Extract the [x, y] coordinate from the center of the cell holding the provided text.  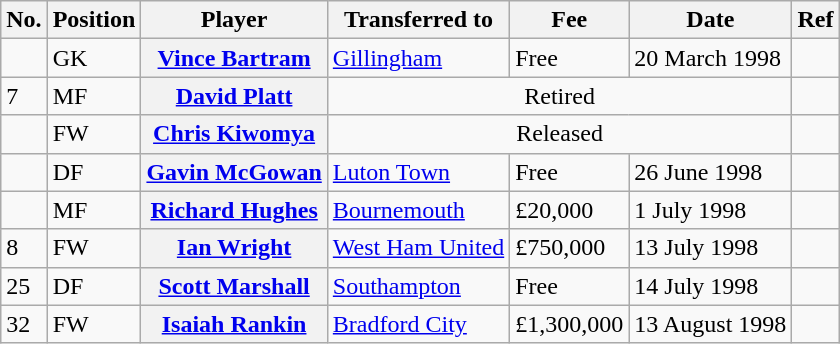
Luton Town [418, 172]
25 [24, 286]
14 July 1998 [710, 286]
No. [24, 20]
Gillingham [418, 58]
Retired [560, 96]
Gavin McGowan [234, 172]
Player [234, 20]
Transferred to [418, 20]
Position [94, 20]
Scott Marshall [234, 286]
Released [560, 134]
£1,300,000 [570, 324]
7 [24, 96]
£750,000 [570, 248]
8 [24, 248]
Southampton [418, 286]
David Platt [234, 96]
GK [94, 58]
Date [710, 20]
13 August 1998 [710, 324]
20 March 1998 [710, 58]
Bournemouth [418, 210]
1 July 1998 [710, 210]
Richard Hughes [234, 210]
Ian Wright [234, 248]
Fee [570, 20]
Bradford City [418, 324]
West Ham United [418, 248]
13 July 1998 [710, 248]
32 [24, 324]
Ref [816, 20]
£20,000 [570, 210]
Vince Bartram [234, 58]
Chris Kiwomya [234, 134]
26 June 1998 [710, 172]
Isaiah Rankin [234, 324]
